Search for the cell housing the specified text and yield its (X, Y) center coordinate. 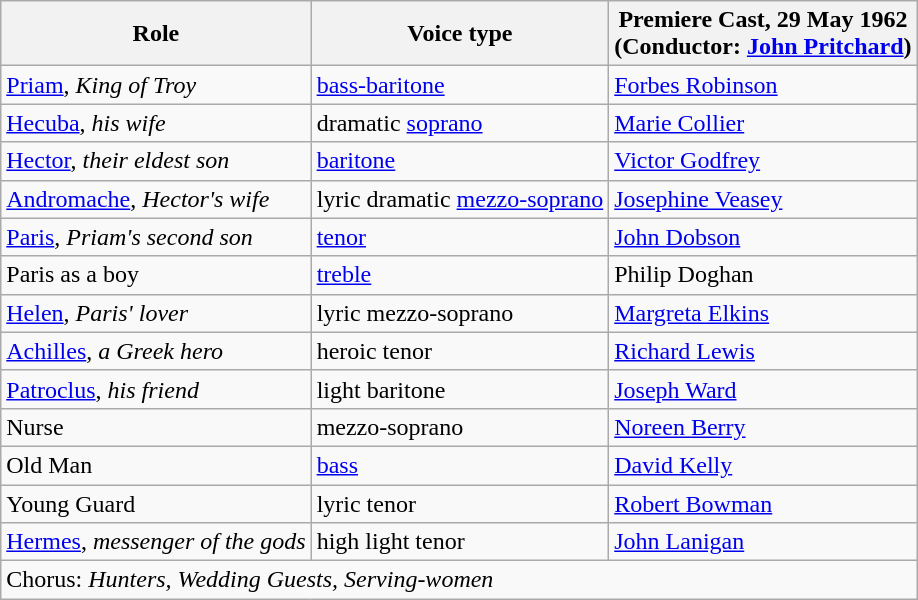
Priam, King of Troy (156, 85)
Achilles, a Greek hero (156, 351)
Forbes Robinson (763, 85)
Helen, Paris' lover (156, 313)
treble (460, 275)
tenor (460, 237)
Paris, Priam's second son (156, 237)
Young Guard (156, 503)
Hecuba, his wife (156, 123)
dramatic soprano (460, 123)
John Dobson (763, 237)
Victor Godfrey (763, 161)
Richard Lewis (763, 351)
mezzo-soprano (460, 427)
Voice type (460, 34)
Margreta Elkins (763, 313)
Role (156, 34)
Chorus: Hunters, Wedding Guests, Serving-women (459, 580)
Hermes, messenger of the gods (156, 542)
Josephine Veasey (763, 199)
John Lanigan (763, 542)
Marie Collier (763, 123)
lyric dramatic mezzo-soprano (460, 199)
Patroclus, his friend (156, 389)
heroic tenor (460, 351)
baritone (460, 161)
light baritone (460, 389)
bass-baritone (460, 85)
Hector, their eldest son (156, 161)
lyric tenor (460, 503)
Nurse (156, 427)
Old Man (156, 465)
Philip Doghan (763, 275)
Paris as a boy (156, 275)
Premiere Cast, 29 May 1962(Conductor: John Pritchard) (763, 34)
lyric mezzo-soprano (460, 313)
Noreen Berry (763, 427)
bass (460, 465)
high light tenor (460, 542)
David Kelly (763, 465)
Joseph Ward (763, 389)
Robert Bowman (763, 503)
Andromache, Hector's wife (156, 199)
